Pinpoint the cell where the given text exists, returning its (x, y) midpoint coordinate. 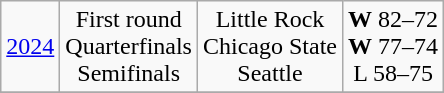
2024 (30, 47)
First roundQuarterfinals Semifinals (129, 47)
W 82–72W 77–74 L 58–75 (394, 47)
Little Rock Chicago State Seattle (270, 47)
